Detect which cell encompasses the target text, then output its [X, Y] center coordinate. 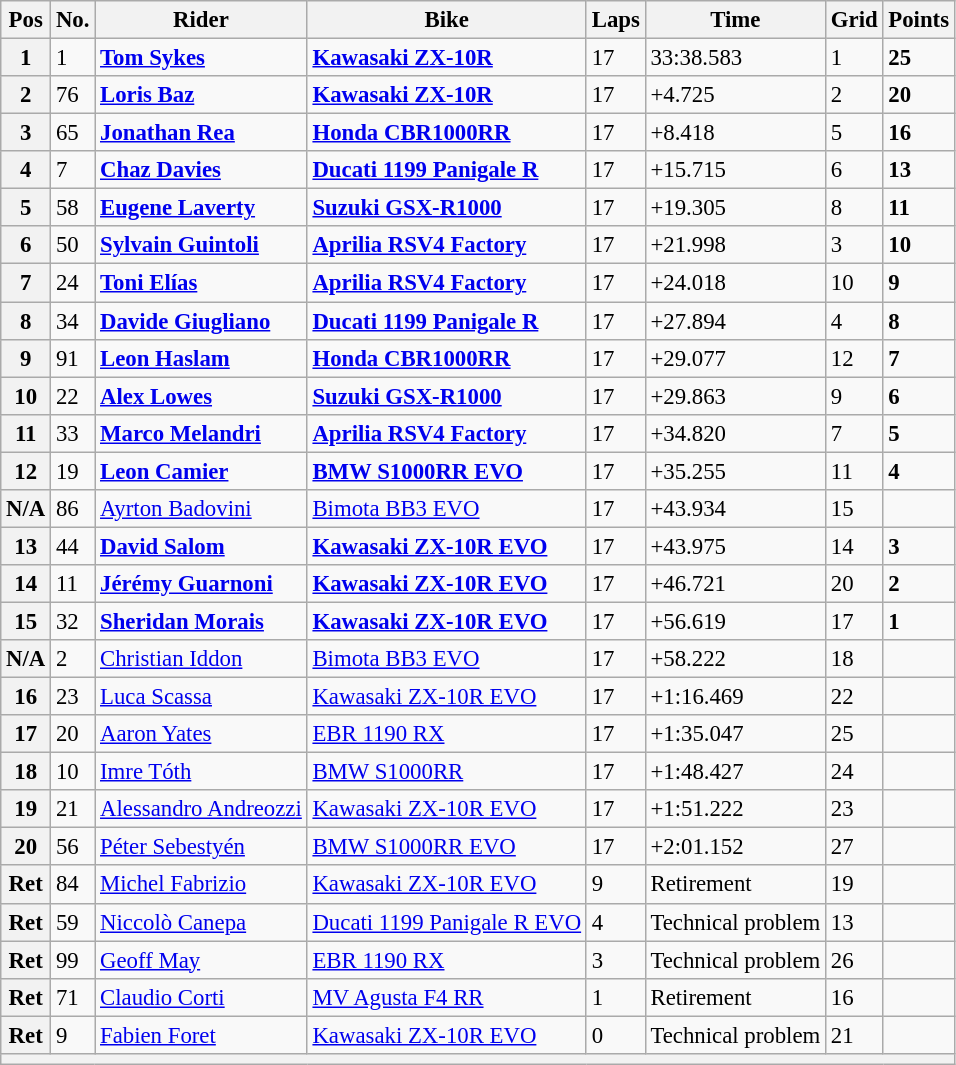
34 [73, 321]
Laps [616, 20]
Tom Sykes [201, 58]
27 [854, 847]
+58.222 [735, 659]
+43.975 [735, 546]
Chaz Davies [201, 170]
+34.820 [735, 433]
Imre Tóth [201, 772]
Claudio Corti [201, 997]
91 [73, 358]
+27.894 [735, 321]
86 [73, 509]
+56.619 [735, 621]
Leon Haslam [201, 358]
+19.305 [735, 208]
Jérémy Guarnoni [201, 584]
58 [73, 208]
Ayrton Badovini [201, 509]
Loris Baz [201, 95]
Christian Iddon [201, 659]
Sylvain Guintoli [201, 245]
Marco Melandri [201, 433]
Alex Lowes [201, 396]
+2:01.152 [735, 847]
71 [73, 997]
Toni Elías [201, 283]
0 [616, 1035]
+21.998 [735, 245]
32 [73, 621]
50 [73, 245]
Davide Giugliano [201, 321]
65 [73, 133]
Geoff May [201, 960]
Sheridan Morais [201, 621]
59 [73, 922]
33:38.583 [735, 58]
56 [73, 847]
+43.934 [735, 509]
Alessandro Andreozzi [201, 809]
David Salom [201, 546]
44 [73, 546]
+1:51.222 [735, 809]
Bike [446, 20]
Leon Camier [201, 471]
Niccolò Canepa [201, 922]
MV Agusta F4 RR [446, 997]
+1:48.427 [735, 772]
+1:16.469 [735, 697]
Fabien Foret [201, 1035]
+15.715 [735, 170]
Michel Fabrizio [201, 885]
+29.863 [735, 396]
Aaron Yates [201, 734]
Luca Scassa [201, 697]
+35.255 [735, 471]
No. [73, 20]
Jonathan Rea [201, 133]
26 [854, 960]
99 [73, 960]
+29.077 [735, 358]
Grid [854, 20]
BMW S1000RR [446, 772]
Pos [26, 20]
84 [73, 885]
Time [735, 20]
Ducati 1199 Panigale R EVO [446, 922]
+4.725 [735, 95]
33 [73, 433]
Péter Sebestyén [201, 847]
Points [918, 20]
Rider [201, 20]
76 [73, 95]
+1:35.047 [735, 734]
+46.721 [735, 584]
Eugene Laverty [201, 208]
+8.418 [735, 133]
+24.018 [735, 283]
